Locate the cell with the specified text and output its (X, Y) center coordinate. 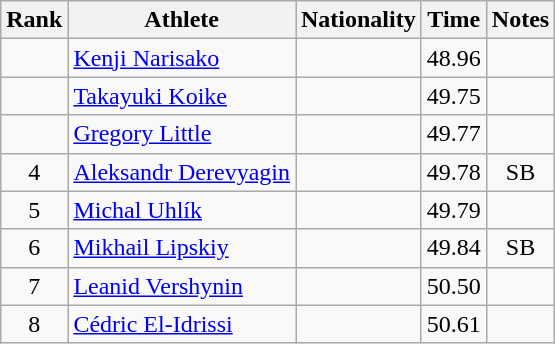
Athlete (182, 20)
49.75 (454, 96)
Gregory Little (182, 134)
49.79 (454, 210)
50.61 (454, 324)
49.77 (454, 134)
Leanid Vershynin (182, 286)
Takayuki Koike (182, 96)
5 (34, 210)
Nationality (359, 20)
7 (34, 286)
49.84 (454, 248)
Notes (520, 20)
8 (34, 324)
50.50 (454, 286)
Cédric El-Idrissi (182, 324)
Aleksandr Derevyagin (182, 172)
4 (34, 172)
Kenji Narisako (182, 58)
6 (34, 248)
49.78 (454, 172)
Rank (34, 20)
48.96 (454, 58)
Michal Uhlík (182, 210)
Time (454, 20)
Mikhail Lipskiy (182, 248)
